Provide the [X, Y] coordinate of the cell's center where the given text is located.  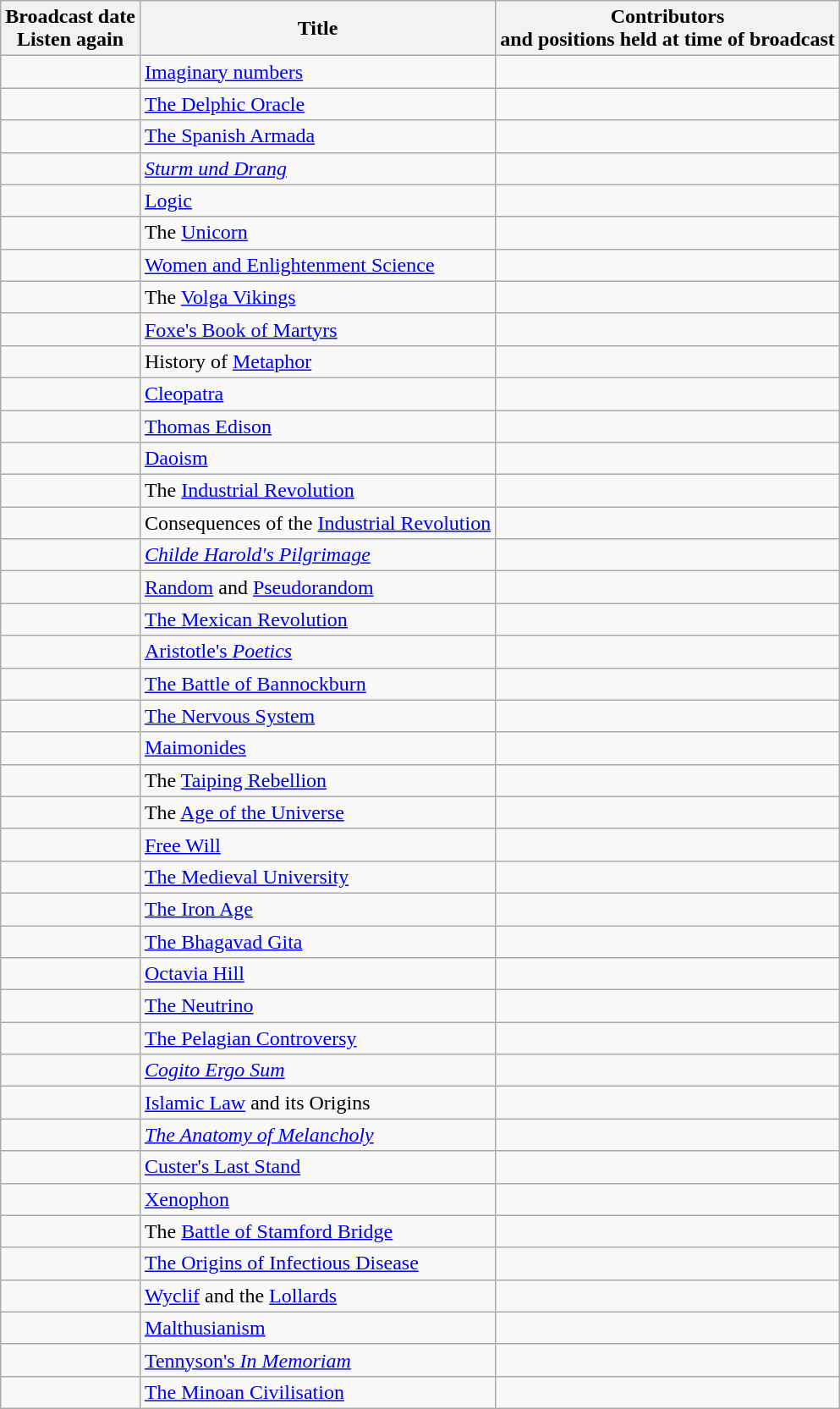
Daoism [317, 459]
Free Will [317, 845]
Thomas Edison [317, 426]
Women and Enlightenment Science [317, 265]
Broadcast date Listen again [71, 29]
The Medieval University [317, 877]
The Battle of Stamford Bridge [317, 1231]
Tennyson's In Memoriam [317, 1360]
Aristotle's Poetics [317, 652]
Custer's Last Stand [317, 1167]
Octavia Hill [317, 974]
The Bhagavad Gita [317, 942]
Cogito Ergo Sum [317, 1071]
The Unicorn [317, 233]
The Origins of Infectious Disease [317, 1263]
The Anatomy of Melancholy [317, 1135]
The Delphic Oracle [317, 104]
The Age of the Universe [317, 812]
Contributors and positions held at time of broadcast [668, 29]
Maimonides [317, 748]
Random and Pseudorandom [317, 587]
The Industrial Revolution [317, 491]
The Minoan Civilisation [317, 1392]
Imaginary numbers [317, 72]
The Taiping Rebellion [317, 780]
The Iron Age [317, 909]
The Volga Vikings [317, 297]
The Mexican Revolution [317, 619]
Wyclif and the Lollards [317, 1296]
The Neutrino [317, 1006]
History of Metaphor [317, 361]
Title [317, 29]
Malthusianism [317, 1328]
Xenophon [317, 1199]
Sturm und Drang [317, 168]
Consequences of the Industrial Revolution [317, 523]
Logic [317, 201]
The Pelagian Controversy [317, 1038]
The Spanish Armada [317, 136]
Islamic Law and its Origins [317, 1103]
Foxe's Book of Martyrs [317, 329]
Childe Harold's Pilgrimage [317, 555]
The Battle of Bannockburn [317, 684]
Cleopatra [317, 394]
The Nervous System [317, 716]
